For the text-containing cell, return its midpoint in (x, y) coordinate format. 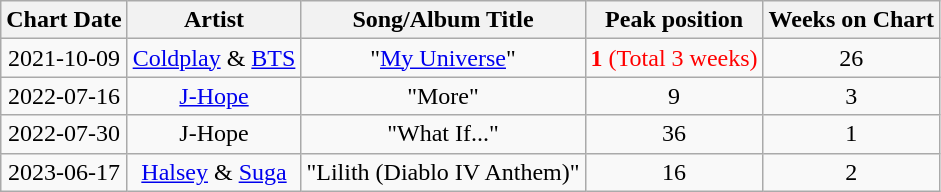
"Lilith (Diablo IV Anthem)" (443, 172)
1 (Total 3 weeks) (674, 58)
Chart Date (64, 20)
"My Universe" (443, 58)
9 (674, 96)
Halsey & Suga (214, 172)
26 (851, 58)
3 (851, 96)
2023-06-17 (64, 172)
Artist (214, 20)
"What If..." (443, 134)
2022-07-30 (64, 134)
Coldplay & BTS (214, 58)
Song/Album Title (443, 20)
2022-07-16 (64, 96)
16 (674, 172)
1 (851, 134)
Peak position (674, 20)
"More" (443, 96)
36 (674, 134)
Weeks on Chart (851, 20)
2021-10-09 (64, 58)
2 (851, 172)
